Scan for the cell matching the given text and deliver its [X, Y] coordinate at center. 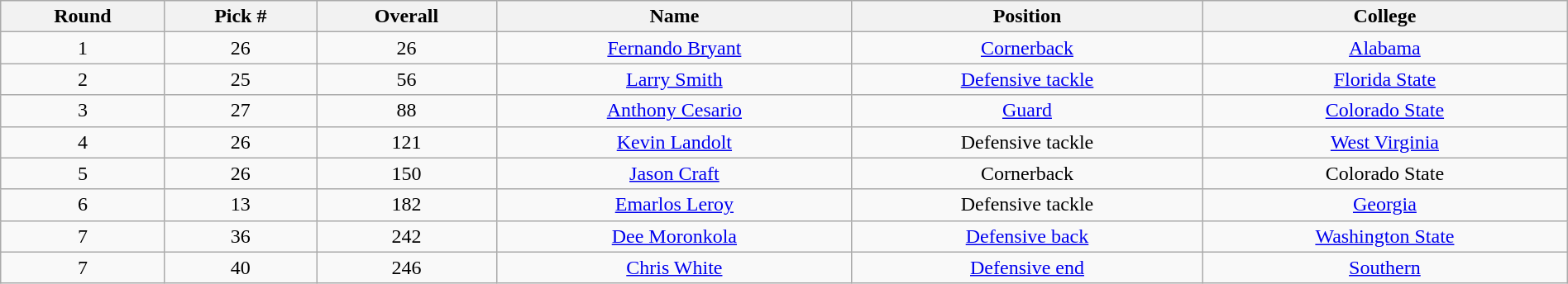
Washington State [1385, 236]
2 [83, 79]
Jason Craft [674, 173]
Round [83, 17]
Florida State [1385, 79]
56 [406, 79]
36 [240, 236]
College [1385, 17]
Emarlos Leroy [674, 205]
40 [240, 267]
3 [83, 111]
27 [240, 111]
Defensive back [1027, 236]
13 [240, 205]
Anthony Cesario [674, 111]
Fernando Bryant [674, 48]
Overall [406, 17]
Georgia [1385, 205]
Guard [1027, 111]
6 [83, 205]
Alabama [1385, 48]
Position [1027, 17]
Name [674, 17]
88 [406, 111]
121 [406, 142]
Chris White [674, 267]
242 [406, 236]
246 [406, 267]
Defensive end [1027, 267]
Larry Smith [674, 79]
1 [83, 48]
5 [83, 173]
Pick # [240, 17]
182 [406, 205]
Kevin Landolt [674, 142]
Dee Moronkola [674, 236]
West Virginia [1385, 142]
4 [83, 142]
25 [240, 79]
150 [406, 173]
Southern [1385, 267]
